Search for the cell housing the specified text and yield its (x, y) center coordinate. 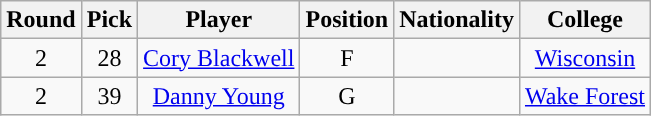
College (584, 20)
Wisconsin (584, 58)
28 (109, 58)
Cory Blackwell (219, 58)
Player (219, 20)
Nationality (457, 20)
G (347, 96)
Round (41, 20)
39 (109, 96)
Position (347, 20)
Danny Young (219, 96)
Wake Forest (584, 96)
F (347, 58)
Pick (109, 20)
